Detect which cell encompasses the target text, then output its [x, y] center coordinate. 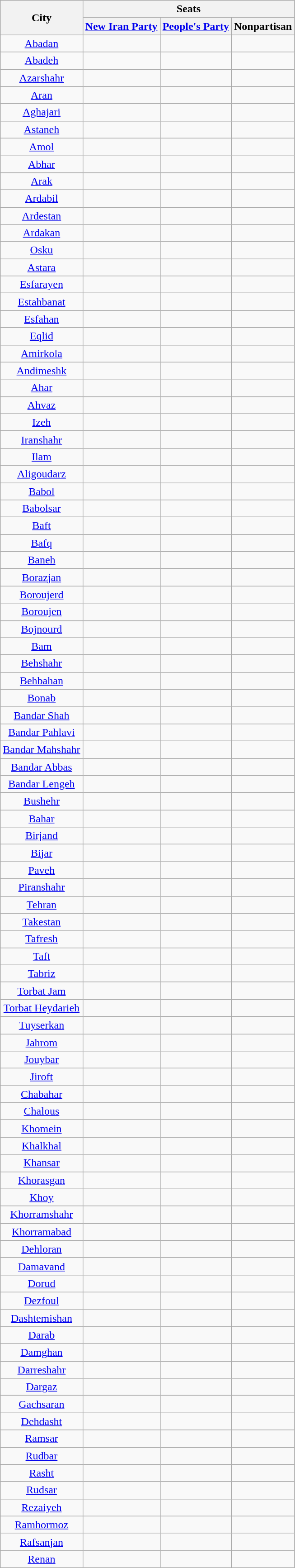
Rudbar [42, 1456]
Amirkola [42, 353]
Dashtemishan [42, 1318]
Dehdasht [42, 1421]
Tabriz [42, 973]
Bushehr [42, 801]
Bijar [42, 853]
Ardabil [42, 198]
Dehloran [42, 1249]
Tuyserkan [42, 1025]
Rudsar [42, 1490]
Osku [42, 250]
Dorud [42, 1283]
Astaneh [42, 129]
Ramsar [42, 1439]
Khalkhal [42, 1146]
Bandar Abbas [42, 767]
Ahar [42, 388]
Darab [42, 1335]
Seats [188, 9]
Abhar [42, 164]
Aran [42, 95]
Torbat Jam [42, 991]
Abadeh [42, 61]
Renan [42, 1559]
Bam [42, 646]
Bonab [42, 698]
Aligoudarz [42, 474]
Darreshahr [42, 1370]
Amol [42, 147]
Jiroft [42, 1077]
Chabahar [42, 1094]
City [42, 18]
Khorasgan [42, 1180]
People's Party [196, 26]
Khoy [42, 1197]
Dezfoul [42, 1301]
Arak [42, 181]
Khomein [42, 1129]
Rezaiyeh [42, 1507]
Abadan [42, 43]
Khansar [42, 1163]
Esfarayen [42, 285]
Piranshahr [42, 887]
Tehran [42, 905]
Bandar Mahshahr [42, 749]
Boroujerd [42, 595]
Bahar [42, 819]
Torbat Heydarieh [42, 1008]
Ilam [42, 457]
Babol [42, 491]
Damavand [42, 1266]
New Iran Party [121, 26]
Tafresh [42, 939]
Iranshahr [42, 439]
Paveh [42, 870]
Aghajari [42, 112]
Bandar Pahlavi [42, 732]
Babolsar [42, 509]
Birjand [42, 836]
Chalous [42, 1111]
Estahbanat [42, 302]
Ramhormoz [42, 1525]
Ardestan [42, 216]
Bafq [42, 543]
Takestan [42, 922]
Boroujen [42, 612]
Rasht [42, 1473]
Bandar Shah [42, 715]
Bojnourd [42, 629]
Taft [42, 956]
Behbahan [42, 681]
Baft [42, 526]
Dargaz [42, 1387]
Jouybar [42, 1060]
Eqlid [42, 336]
Bandar Lengeh [42, 784]
Behshahr [42, 663]
Azarshahr [42, 78]
Ahvaz [42, 405]
Jahrom [42, 1042]
Nonpartisan [263, 26]
Rafsanjan [42, 1542]
Astara [42, 267]
Izeh [42, 422]
Khorramshahr [42, 1215]
Khorramabad [42, 1232]
Baneh [42, 560]
Gachsaran [42, 1404]
Andimeshk [42, 371]
Damghan [42, 1353]
Ardakan [42, 233]
Borazjan [42, 577]
Esfahan [42, 319]
